Output the [X, Y] coordinate of the center of the cell containing the given text.  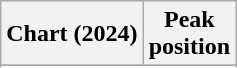
Chart (2024) [72, 34]
Peakposition [189, 34]
